Extract the [x, y] coordinate from the center of the cell holding the provided text.  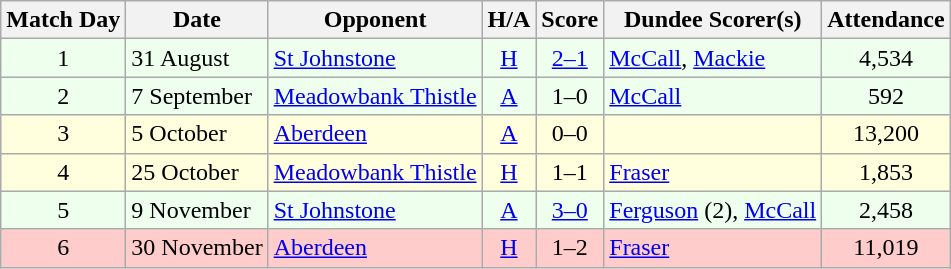
1–1 [570, 172]
25 October [197, 172]
5 [64, 210]
0–0 [570, 134]
4 [64, 172]
1,853 [886, 172]
H/A [509, 20]
31 August [197, 58]
Opponent [375, 20]
McCall [713, 96]
Date [197, 20]
3–0 [570, 210]
4,534 [886, 58]
592 [886, 96]
Match Day [64, 20]
Dundee Scorer(s) [713, 20]
13,200 [886, 134]
30 November [197, 248]
2–1 [570, 58]
Score [570, 20]
1 [64, 58]
7 September [197, 96]
1–0 [570, 96]
9 November [197, 210]
11,019 [886, 248]
3 [64, 134]
5 October [197, 134]
McCall, Mackie [713, 58]
Attendance [886, 20]
Ferguson (2), McCall [713, 210]
2,458 [886, 210]
1–2 [570, 248]
6 [64, 248]
2 [64, 96]
